Output the [x, y] coordinate of the center of the cell containing the given text.  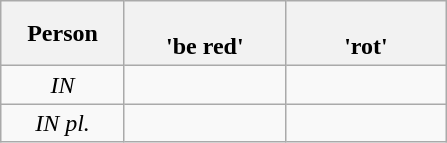
'rot' [366, 34]
Person [63, 34]
IN pl. [63, 123]
'be red' [204, 34]
IN [63, 85]
